Pinpoint the cell where the given text exists, returning its (X, Y) midpoint coordinate. 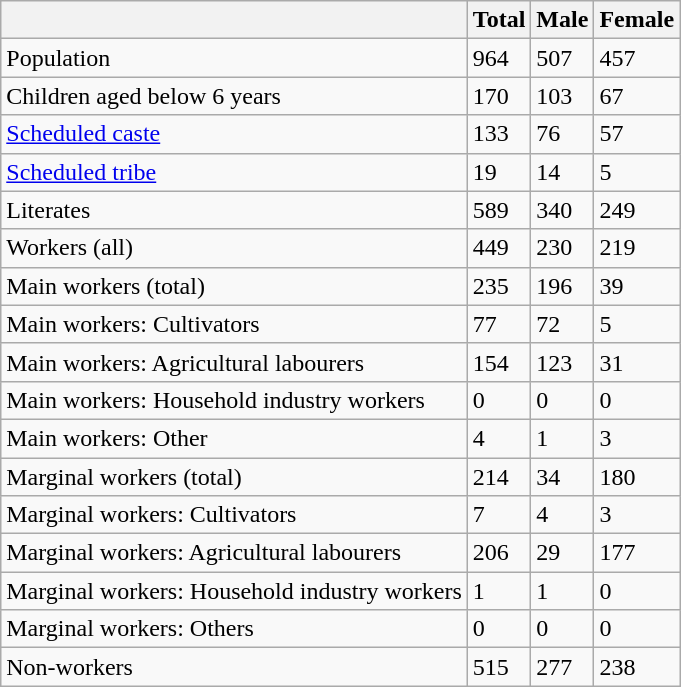
Main workers: Household industry workers (234, 400)
277 (562, 667)
57 (637, 134)
Marginal workers: Cultivators (234, 515)
Female (637, 20)
449 (499, 248)
235 (499, 286)
170 (499, 96)
Literates (234, 210)
Male (562, 20)
964 (499, 58)
Scheduled tribe (234, 172)
Scheduled caste (234, 134)
457 (637, 58)
196 (562, 286)
177 (637, 553)
39 (637, 286)
Main workers: Agricultural labourers (234, 362)
Marginal workers: Household industry workers (234, 591)
Main workers (total) (234, 286)
340 (562, 210)
249 (637, 210)
Main workers: Cultivators (234, 324)
180 (637, 477)
103 (562, 96)
219 (637, 248)
214 (499, 477)
31 (637, 362)
206 (499, 553)
230 (562, 248)
7 (499, 515)
34 (562, 477)
Marginal workers: Agricultural labourers (234, 553)
67 (637, 96)
Workers (all) (234, 248)
19 (499, 172)
133 (499, 134)
Main workers: Other (234, 438)
Population (234, 58)
29 (562, 553)
238 (637, 667)
154 (499, 362)
Children aged below 6 years (234, 96)
515 (499, 667)
72 (562, 324)
Marginal workers (total) (234, 477)
507 (562, 58)
Marginal workers: Others (234, 629)
589 (499, 210)
14 (562, 172)
123 (562, 362)
Non-workers (234, 667)
76 (562, 134)
77 (499, 324)
Total (499, 20)
